Capture the cell that displays the provided text and extract its (x, y) central coordinate. 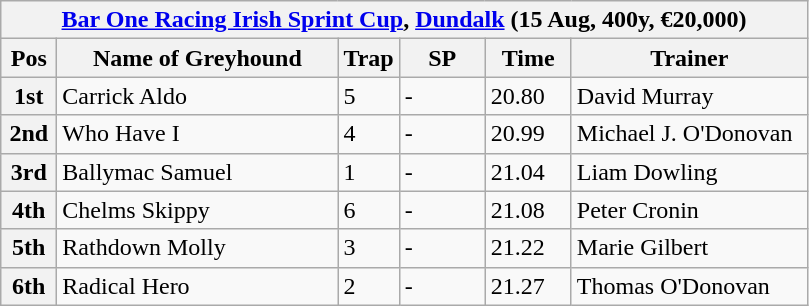
Thomas O'Donovan (689, 286)
Bar One Racing Irish Sprint Cup, Dundalk (15 Aug, 400y, €20,000) (404, 20)
Radical Hero (198, 286)
Carrick Aldo (198, 96)
4th (29, 210)
20.80 (528, 96)
21.27 (528, 286)
Name of Greyhound (198, 58)
1 (368, 172)
1st (29, 96)
Trainer (689, 58)
Trap (368, 58)
21.08 (528, 210)
Rathdown Molly (198, 248)
Ballymac Samuel (198, 172)
6th (29, 286)
5th (29, 248)
3 (368, 248)
David Murray (689, 96)
21.22 (528, 248)
3rd (29, 172)
21.04 (528, 172)
Pos (29, 58)
Who Have I (198, 134)
SP (442, 58)
4 (368, 134)
Marie Gilbert (689, 248)
5 (368, 96)
Michael J. O'Donovan (689, 134)
2nd (29, 134)
2 (368, 286)
Time (528, 58)
20.99 (528, 134)
Peter Cronin (689, 210)
6 (368, 210)
Chelms Skippy (198, 210)
Liam Dowling (689, 172)
